For the text-containing cell, return its midpoint in [X, Y] coordinate format. 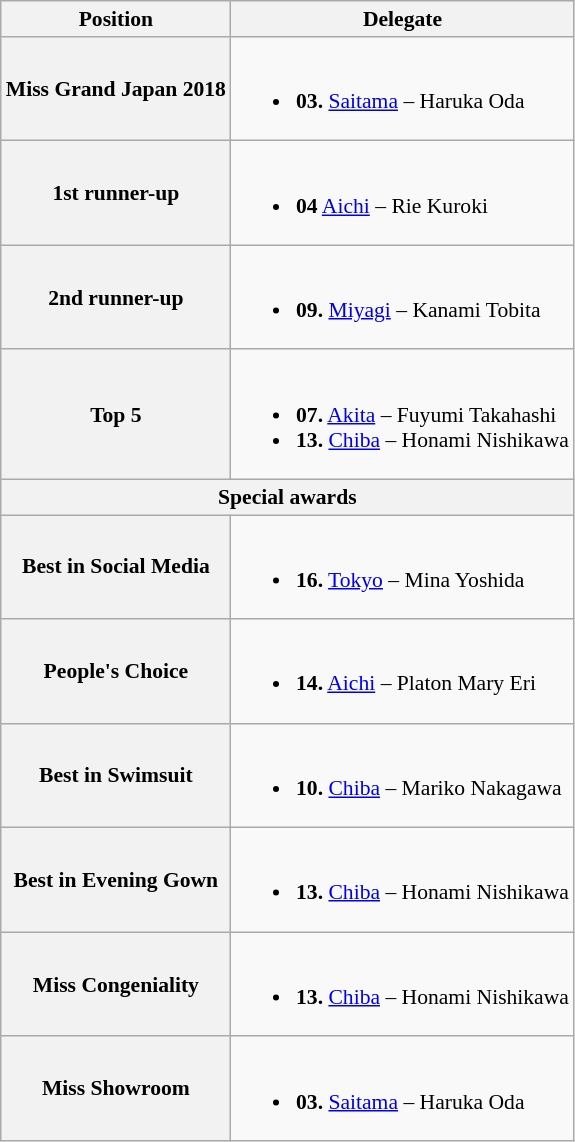
Miss Showroom [116, 1089]
Miss Congeniality [116, 984]
09. Miyagi – Kanami Tobita [402, 297]
07. Akita – Fuyumi Takahashi13. Chiba – Honami Nishikawa [402, 415]
Best in Evening Gown [116, 880]
Miss Grand Japan 2018 [116, 89]
Delegate [402, 19]
10. Chiba – Mariko Nakagawa [402, 776]
1st runner-up [116, 193]
Top 5 [116, 415]
People's Choice [116, 671]
2nd runner-up [116, 297]
Special awards [288, 497]
16. Tokyo – Mina Yoshida [402, 567]
Best in Swimsuit [116, 776]
Best in Social Media [116, 567]
14. Aichi – Platon Mary Eri [402, 671]
04 Aichi – Rie Kuroki [402, 193]
Position [116, 19]
